Capture the cell that displays the provided text and extract its (x, y) central coordinate. 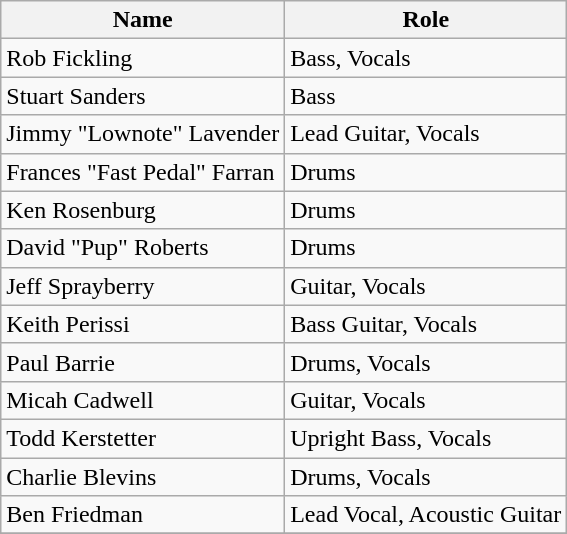
Frances "Fast Pedal" Farran (143, 172)
Bass Guitar, Vocals (426, 324)
Ben Friedman (143, 515)
Bass (426, 96)
Upright Bass, Vocals (426, 438)
Charlie Blevins (143, 477)
Role (426, 20)
Jeff Sprayberry (143, 286)
Stuart Sanders (143, 96)
Lead Guitar, Vocals (426, 134)
Jimmy "Lownote" Lavender (143, 134)
Paul Barrie (143, 362)
Lead Vocal, Acoustic Guitar (426, 515)
Name (143, 20)
David "Pup" Roberts (143, 248)
Todd Kerstetter (143, 438)
Keith Perissi (143, 324)
Bass, Vocals (426, 58)
Ken Rosenburg (143, 210)
Rob Fickling (143, 58)
Micah Cadwell (143, 400)
